Return the (X, Y) coordinate for the center point of the cell that contains the specified text.  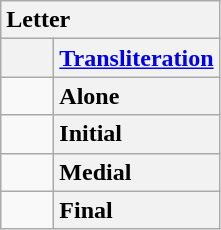
Initial (136, 134)
Alone (136, 96)
Medial (136, 172)
Letter (110, 20)
Transliteration (136, 58)
Final (136, 210)
